Determine the (x, y) coordinate at the center of the cell enclosing the given text.  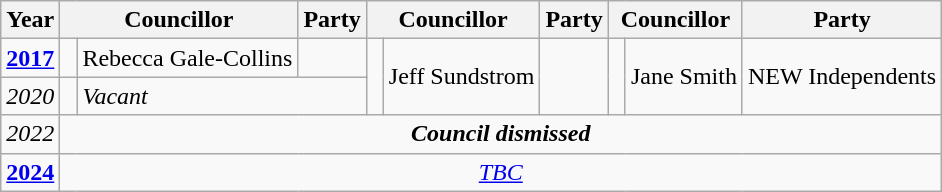
NEW Independents (842, 77)
2024 (30, 172)
Jeff Sundstrom (462, 77)
2017 (30, 58)
2020 (30, 96)
Rebecca Gale-Collins (188, 58)
Year (30, 20)
TBC (501, 172)
Jane Smith (684, 77)
Council dismissed (501, 134)
2022 (30, 134)
Vacant (222, 96)
